From the cell containing the given text, extract its center point as [x, y] coordinate. 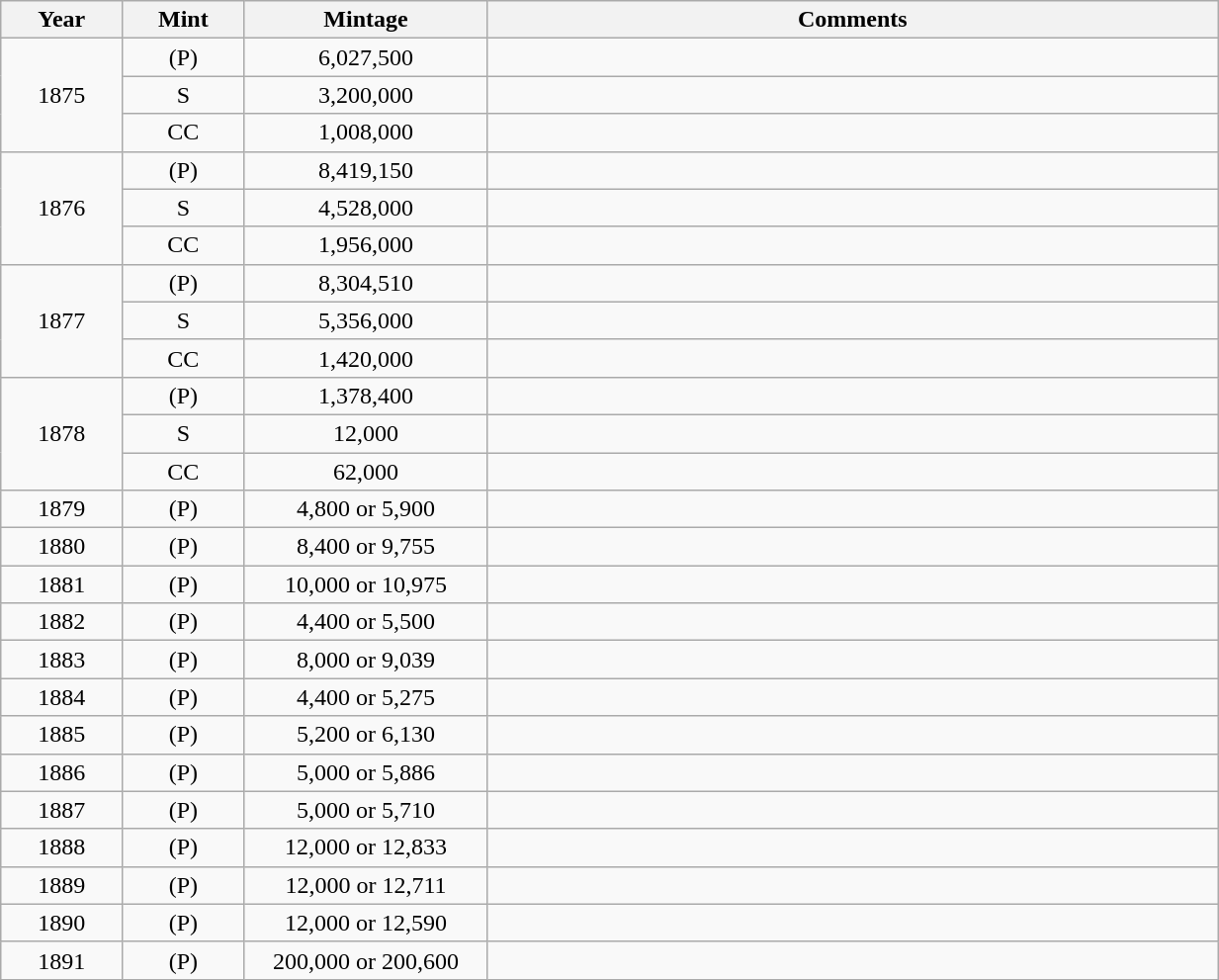
12,000 or 12,833 [366, 847]
1886 [61, 772]
Year [61, 20]
1,956,000 [366, 245]
1889 [61, 885]
62,000 [366, 472]
1881 [61, 584]
5,000 or 5,710 [366, 810]
4,800 or 5,900 [366, 509]
200,000 or 200,600 [366, 960]
12,000 [366, 433]
8,419,150 [366, 170]
1879 [61, 509]
8,000 or 9,039 [366, 660]
8,304,510 [366, 283]
1885 [61, 735]
1876 [61, 208]
4,528,000 [366, 208]
1877 [61, 320]
1884 [61, 697]
1888 [61, 847]
3,200,000 [366, 95]
1,008,000 [366, 133]
1882 [61, 622]
10,000 or 10,975 [366, 584]
Mint [184, 20]
6,027,500 [366, 57]
1878 [61, 433]
4,400 or 5,275 [366, 697]
1875 [61, 95]
5,200 or 6,130 [366, 735]
1880 [61, 547]
Comments [852, 20]
1,420,000 [366, 358]
5,356,000 [366, 320]
1883 [61, 660]
1891 [61, 960]
1890 [61, 923]
Mintage [366, 20]
4,400 or 5,500 [366, 622]
8,400 or 9,755 [366, 547]
12,000 or 12,711 [366, 885]
1887 [61, 810]
1,378,400 [366, 396]
5,000 or 5,886 [366, 772]
12,000 or 12,590 [366, 923]
